Return [x, y] of the center of cell containing provided text 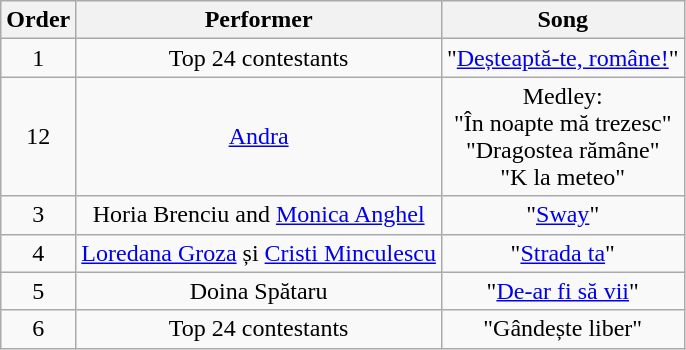
"Sway" [562, 215]
Andra [259, 136]
"De-ar fi să vii" [562, 291]
"Gândește liber" [562, 329]
4 [38, 253]
Song [562, 20]
6 [38, 329]
Loredana Groza și Cristi Minculescu [259, 253]
Performer [259, 20]
5 [38, 291]
1 [38, 58]
Doina Spătaru [259, 291]
Order [38, 20]
3 [38, 215]
"Strada ta" [562, 253]
Horia Brenciu and Monica Anghel [259, 215]
12 [38, 136]
"Deșteaptă-te, române!" [562, 58]
Medley:"În noapte mă trezesc""Dragostea rămâne""K la meteo" [562, 136]
